Determine the [x, y] coordinate at the center of the cell enclosing the given text.  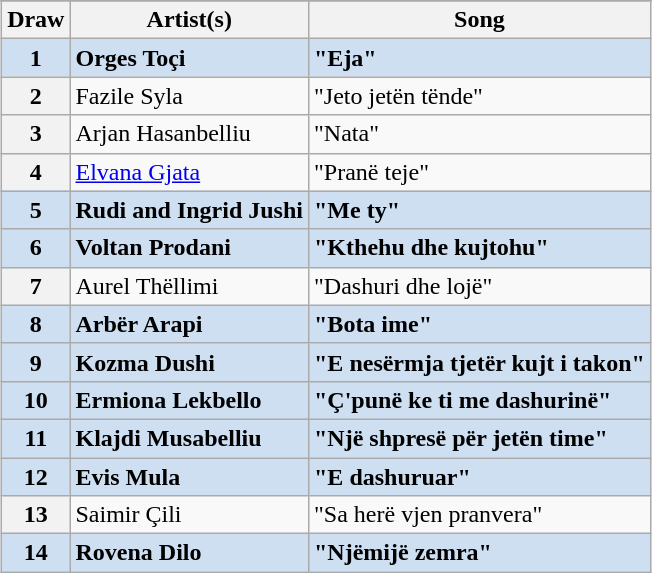
"E nesërmja tjetër kujt i takon" [480, 362]
"Kthehu dhe kujtohu" [480, 248]
Klajdi Musabelliu [190, 438]
Fazile Syla [190, 96]
8 [36, 324]
3 [36, 134]
Rudi and Ingrid Jushi [190, 210]
10 [36, 400]
"Sa herë vjen pranvera" [480, 515]
Rovena Dilo [190, 553]
Arbër Arapi [190, 324]
"Një shpresë për jetën time" [480, 438]
"Bota ime" [480, 324]
12 [36, 477]
"E dashuruar" [480, 477]
"Njëmijë zemra" [480, 553]
"Pranë teje" [480, 172]
1 [36, 58]
"Nata" [480, 134]
Voltan Prodani [190, 248]
Ermiona Lekbello [190, 400]
7 [36, 286]
14 [36, 553]
5 [36, 210]
"Jeto jetën tënde" [480, 96]
"Eja" [480, 58]
Saimir Çili [190, 515]
Elvana Gjata [190, 172]
6 [36, 248]
4 [36, 172]
2 [36, 96]
Aurel Thëllimi [190, 286]
11 [36, 438]
Kozma Dushi [190, 362]
Draw [36, 20]
Orges Toçi [190, 58]
Artist(s) [190, 20]
13 [36, 515]
"Ç'punë ke ti me dashurinë" [480, 400]
"Dashuri dhe lojë" [480, 286]
"Me ty" [480, 210]
Evis Mula [190, 477]
Song [480, 20]
Arjan Hasanbelliu [190, 134]
9 [36, 362]
